Pinpoint the cell where the given text exists, returning its (x, y) midpoint coordinate. 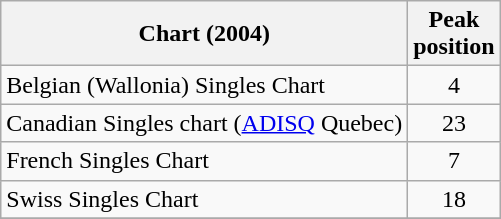
Belgian (Wallonia) Singles Chart (204, 85)
Canadian Singles chart (ADISQ Quebec) (204, 123)
4 (454, 85)
Chart (2004) (204, 34)
French Singles Chart (204, 161)
18 (454, 199)
Peakposition (454, 34)
Swiss Singles Chart (204, 199)
7 (454, 161)
23 (454, 123)
